Return (x, y) of the center of cell containing provided text 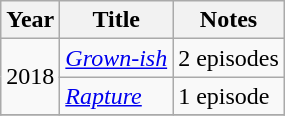
2 episodes (229, 58)
Rapture (116, 96)
Grown-ish (116, 58)
Notes (229, 20)
1 episode (229, 96)
2018 (30, 77)
Title (116, 20)
Year (30, 20)
